Return the (x, y) coordinate for the center point of the cell that contains the specified text.  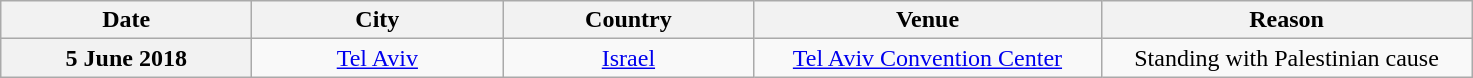
Venue (928, 20)
Country (628, 20)
Reason (1286, 20)
Standing with Palestinian cause (1286, 58)
Date (126, 20)
5 June 2018 (126, 58)
City (378, 20)
Tel Aviv (378, 58)
Tel Aviv Convention Center (928, 58)
Israel (628, 58)
